Capture the cell that displays the provided text and extract its (X, Y) central coordinate. 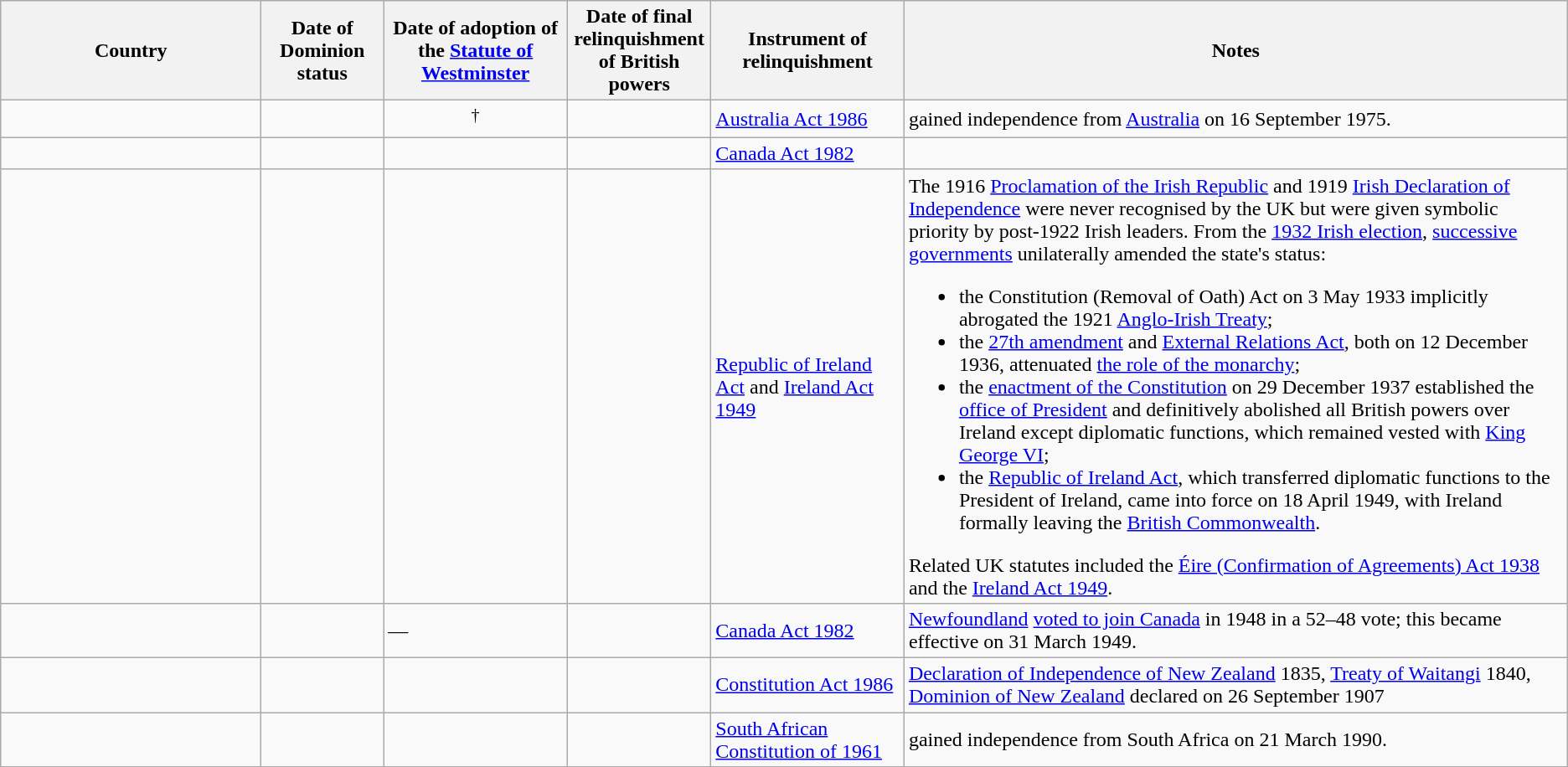
Date of Dominion status (322, 50)
Australia Act 1986 (807, 119)
Declaration of Independence of New Zealand 1835, Treaty of Waitangi 1840, Dominion of New Zealand declared on 26 September 1907 (1235, 685)
Date of finalrelinquishmentof British powers (638, 50)
Constitution Act 1986 (807, 685)
gained independence from Australia on 16 September 1975. (1235, 119)
Instrument ofrelinquishment (807, 50)
Newfoundland voted to join Canada in 1948 in a 52–48 vote; this became effective on 31 March 1949. (1235, 630)
— (476, 630)
Republic of Ireland Act and Ireland Act 1949 (807, 386)
Country (131, 50)
South African Constitution of 1961 (807, 740)
Notes (1235, 50)
† (476, 119)
Date of adoption of the Statute of Westminster (476, 50)
gained independence from South Africa on 21 March 1990. (1235, 740)
